Determine the [X, Y] coordinate at the center of the cell enclosing the given text.  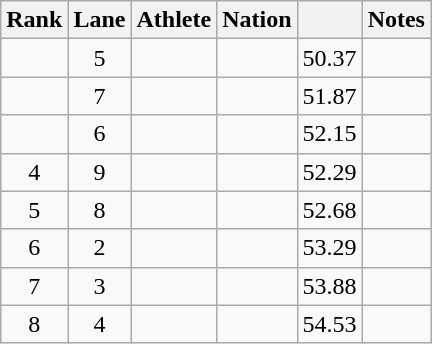
2 [100, 248]
Nation [257, 20]
51.87 [330, 96]
Notes [396, 20]
52.29 [330, 172]
50.37 [330, 58]
Athlete [174, 20]
Rank [34, 20]
3 [100, 286]
52.15 [330, 134]
54.53 [330, 324]
53.88 [330, 286]
53.29 [330, 248]
9 [100, 172]
52.68 [330, 210]
Lane [100, 20]
